Capture the cell that displays the provided text and extract its (x, y) central coordinate. 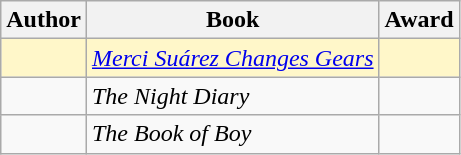
Book (232, 20)
Award (419, 20)
The Book of Boy (232, 134)
Merci Suárez Changes Gears (232, 58)
The Night Diary (232, 96)
Author (44, 20)
